Return the [x, y] coordinate for the center point of the cell that contains the specified text.  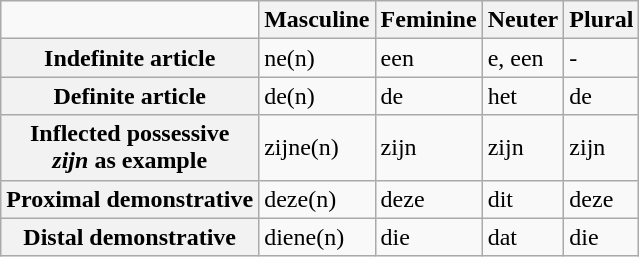
diene(n) [317, 237]
Feminine [428, 20]
Indefinite article [130, 58]
Inflected possessivezijn as example [130, 148]
Masculine [317, 20]
deze(n) [317, 199]
Neuter [523, 20]
Proximal demonstrative [130, 199]
het [523, 96]
ne(n) [317, 58]
dit [523, 199]
zijne(n) [317, 148]
Distal demonstrative [130, 237]
dat [523, 237]
een [428, 58]
- [602, 58]
Definite article [130, 96]
de(n) [317, 96]
e, een [523, 58]
Plural [602, 20]
